Determine the [x, y] coordinate at the center of the cell enclosing the given text.  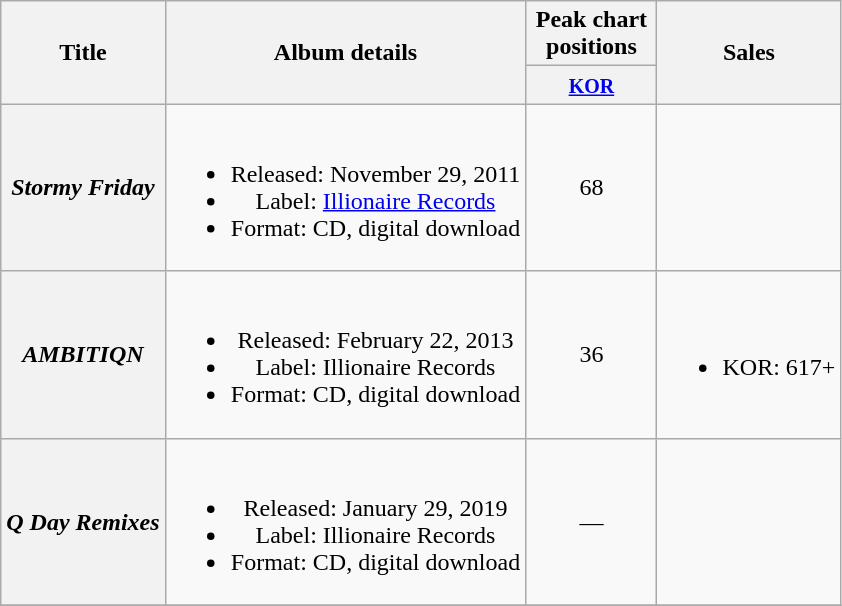
— [592, 522]
Released: February 22, 2013Label: Illionaire RecordsFormat: CD, digital download [346, 354]
Stormy Friday [83, 188]
KOR: 617+ [749, 354]
Title [83, 52]
Peak chart positions [592, 34]
Released: January 29, 2019Label: Illionaire RecordsFormat: CD, digital download [346, 522]
Sales [749, 52]
Album details [346, 52]
36 [592, 354]
Q Day Remixes [83, 522]
Released: November 29, 2011Label: Illionaire RecordsFormat: CD, digital download [346, 188]
AMBITIQN [83, 354]
68 [592, 188]
KOR [592, 85]
